For the text-containing cell, return its midpoint in [x, y] coordinate format. 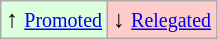
↓ Relegated [162, 20]
↑ Promoted [54, 20]
